Provide the (X, Y) coordinate of the cell's center where the given text is located.  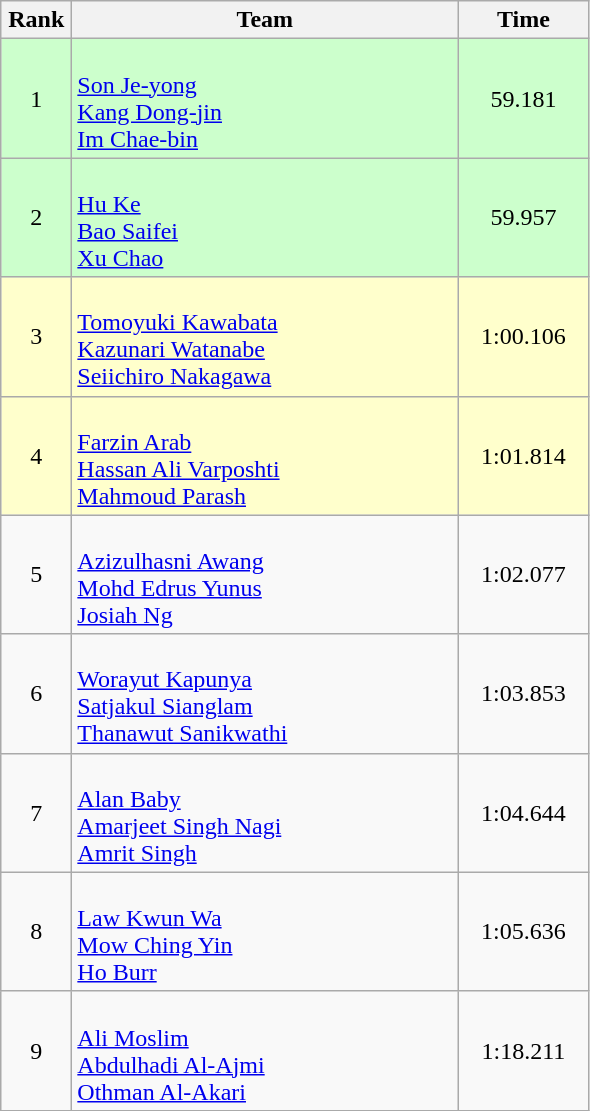
Hu KeBao SaifeiXu Chao (265, 218)
Son Je-yongKang Dong-jinIm Chae-bin (265, 98)
Time (524, 20)
Ali MoslimAbdulhadi Al-AjmiOthman Al-Akari (265, 1050)
1:01.814 (524, 456)
Azizulhasni AwangMohd Edrus YunusJosiah Ng (265, 574)
1:00.106 (524, 336)
Law Kwun WaMow Ching YinHo Burr (265, 932)
1:04.644 (524, 812)
6 (36, 694)
3 (36, 336)
8 (36, 932)
5 (36, 574)
9 (36, 1050)
Farzin ArabHassan Ali VarposhtiMahmoud Parash (265, 456)
2 (36, 218)
Rank (36, 20)
Team (265, 20)
59.181 (524, 98)
1:02.077 (524, 574)
1:18.211 (524, 1050)
1 (36, 98)
59.957 (524, 218)
4 (36, 456)
Tomoyuki KawabataKazunari WatanabeSeiichiro Nakagawa (265, 336)
Worayut KapunyaSatjakul SianglamThanawut Sanikwathi (265, 694)
1:05.636 (524, 932)
7 (36, 812)
1:03.853 (524, 694)
Alan BabyAmarjeet Singh NagiAmrit Singh (265, 812)
